Pinpoint the cell where the given text exists, returning its [X, Y] midpoint coordinate. 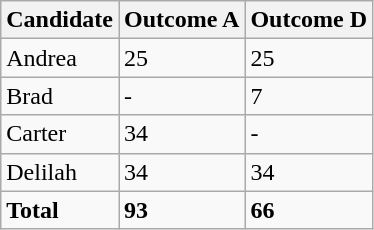
Candidate [60, 20]
Andrea [60, 58]
Outcome D [309, 20]
7 [309, 96]
66 [309, 210]
93 [181, 210]
Delilah [60, 172]
Carter [60, 134]
Brad [60, 96]
Outcome A [181, 20]
Total [60, 210]
